Pinpoint the cell where the given text exists, returning its [x, y] midpoint coordinate. 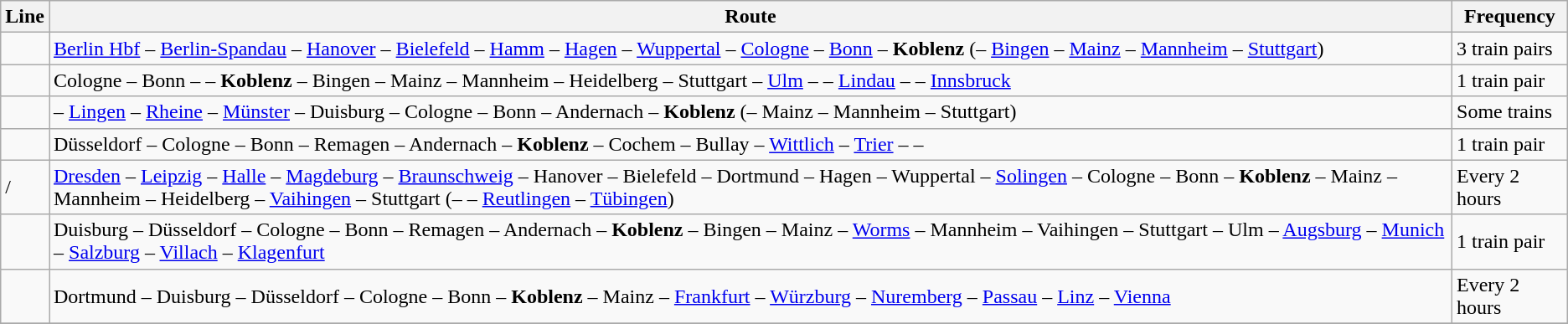
/ [25, 188]
– Lingen – Rheine – Münster – Duisburg – Cologne – Bonn – Andernach – Koblenz (– Mainz – Mannheim – Stuttgart) [750, 112]
Dortmund – Duisburg – Düsseldorf – Cologne – Bonn – Koblenz – Mainz – Frankfurt – Würzburg – Nuremberg – Passau – Linz – Vienna [750, 296]
Düsseldorf – Cologne – Bonn – Remagen – Andernach – Koblenz – Cochem – Bullay – Wittlich – Trier – – [750, 144]
Route [750, 17]
Line [25, 17]
Cologne – Bonn – – Koblenz – Bingen – Mainz – Mannheim – Heidelberg – Stuttgart – Ulm – – Lindau – – Innsbruck [750, 80]
Some trains [1510, 112]
Frequency [1510, 17]
Berlin Hbf – Berlin-Spandau – Hanover – Bielefeld – Hamm – Hagen – Wuppertal – Cologne – Bonn – Koblenz (– Bingen – Mainz – Mannheim – Stuttgart) [750, 49]
3 train pairs [1510, 49]
